Locate the cell with the specified text and output its [x, y] center coordinate. 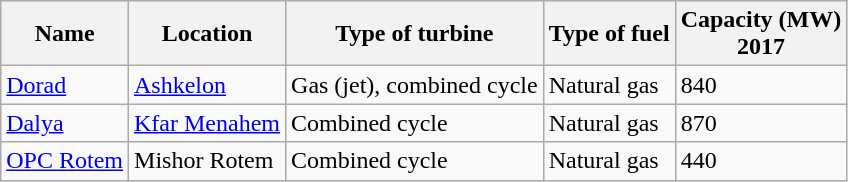
Gas (jet), combined cycle [415, 85]
840 [761, 85]
Location [208, 34]
Ashkelon [208, 85]
870 [761, 123]
Mishor Rotem [208, 161]
Type of fuel [609, 34]
Kfar Menahem [208, 123]
Type of turbine [415, 34]
440 [761, 161]
Name [65, 34]
Dalya [65, 123]
Capacity (MW)2017 [761, 34]
OPC Rotem [65, 161]
Dorad [65, 85]
